Identify which cell holds the provided text, then report its (X, Y) central coordinate. 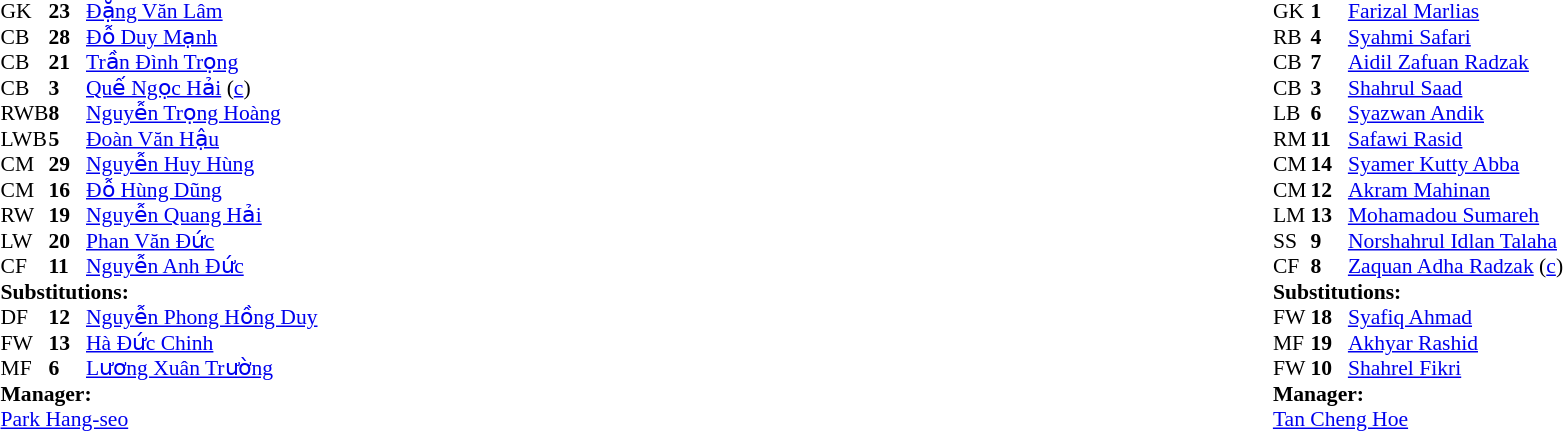
SS (1292, 241)
RM (1292, 139)
LW (24, 241)
Shahrul Saad (1456, 88)
Syahmi Safari (1456, 37)
29 (67, 165)
Syamer Kutty Abba (1456, 165)
10 (1329, 369)
Nguyễn Trọng Hoàng (202, 113)
RWB (24, 113)
Nguyễn Huy Hùng (202, 165)
Hà Đức Chinh (202, 343)
RW (24, 215)
Mohamadou Sumareh (1456, 215)
Lương Xuân Trường (202, 369)
Akram Mahinan (1456, 190)
16 (67, 190)
DF (24, 317)
LB (1292, 113)
Đỗ Duy Mạnh (202, 37)
Norshahrul Idlan Talaha (1456, 241)
Đỗ Hùng Dũng (202, 190)
Quế Ngọc Hải (c) (202, 88)
21 (67, 63)
5 (67, 139)
Akhyar Rashid (1456, 343)
Aidil Zafuan Radzak (1456, 63)
Phan Văn Đức (202, 241)
Đoàn Văn Hậu (202, 139)
9 (1329, 241)
Nguyễn Quang Hải (202, 215)
Zaquan Adha Radzak (c) (1456, 267)
18 (1329, 317)
Trần Đình Trọng (202, 63)
LWB (24, 139)
Nguyễn Anh Đức (202, 267)
Shahrel Fikri (1456, 369)
Syazwan Andik (1456, 113)
Safawi Rasid (1456, 139)
14 (1329, 165)
20 (67, 241)
Nguyễn Phong Hồng Duy (202, 317)
Syafiq Ahmad (1456, 317)
7 (1329, 63)
4 (1329, 37)
LM (1292, 215)
RB (1292, 37)
28 (67, 37)
